Identify which cell holds the provided text, then report its [x, y] central coordinate. 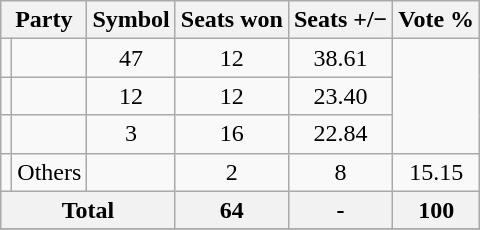
23.40 [340, 96]
Others [50, 172]
Seats +/− [340, 20]
38.61 [340, 58]
Seats won [232, 20]
16 [232, 134]
Party [44, 20]
22.84 [340, 134]
3 [131, 134]
Symbol [131, 20]
Vote % [436, 20]
47 [131, 58]
Total [88, 210]
64 [232, 210]
8 [340, 172]
15.15 [436, 172]
2 [232, 172]
100 [436, 210]
- [340, 210]
